Return [x, y] of the center of cell containing provided text 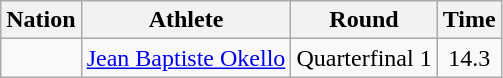
Time [469, 20]
Jean Baptiste Okello [186, 58]
Quarterfinal 1 [364, 58]
Nation [41, 20]
Round [364, 20]
14.3 [469, 58]
Athlete [186, 20]
